Locate the cell with the specified text and output its [X, Y] center coordinate. 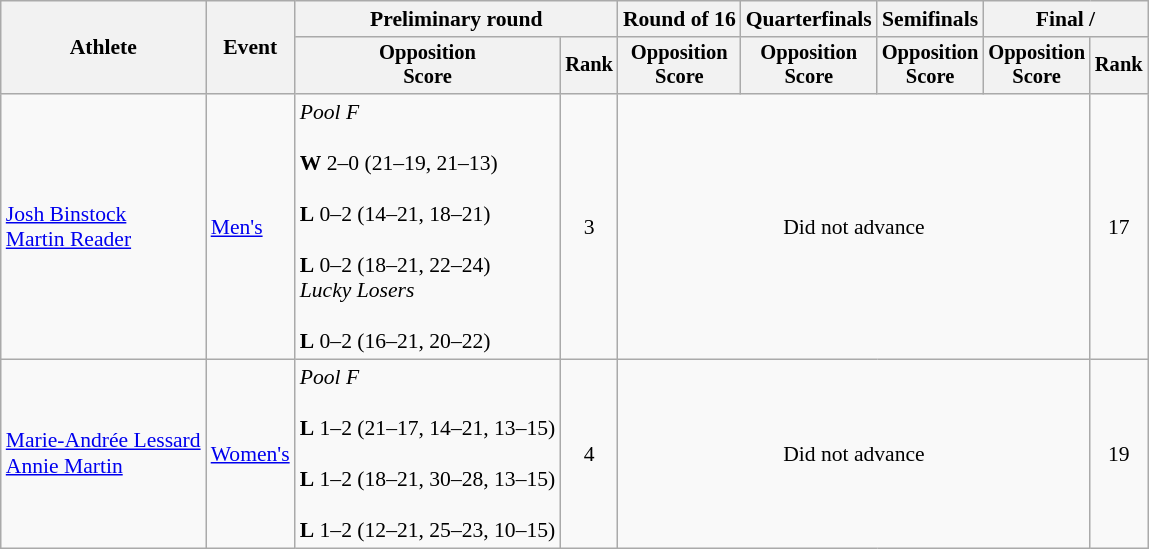
3 [589, 226]
Josh BinstockMartin Reader [104, 226]
Quarterfinals [809, 19]
Final / [1065, 19]
17 [1119, 226]
4 [589, 454]
Event [250, 48]
19 [1119, 454]
Women's [250, 454]
Athlete [104, 48]
Pool FW 2–0 (21–19, 21–13)L 0–2 (14–21, 18–21)L 0–2 (18–21, 22–24)Lucky LosersL 0–2 (16–21, 20–22) [428, 226]
Round of 16 [680, 19]
Marie-Andrée LessardAnnie Martin [104, 454]
Semifinals [930, 19]
Men's [250, 226]
Pool FL 1–2 (21–17, 14–21, 13–15)L 1–2 (18–21, 30–28, 13–15)L 1–2 (12–21, 25–23, 10–15) [428, 454]
Preliminary round [456, 19]
